Provide the [X, Y] coordinate of the cell's center where the given text is located.  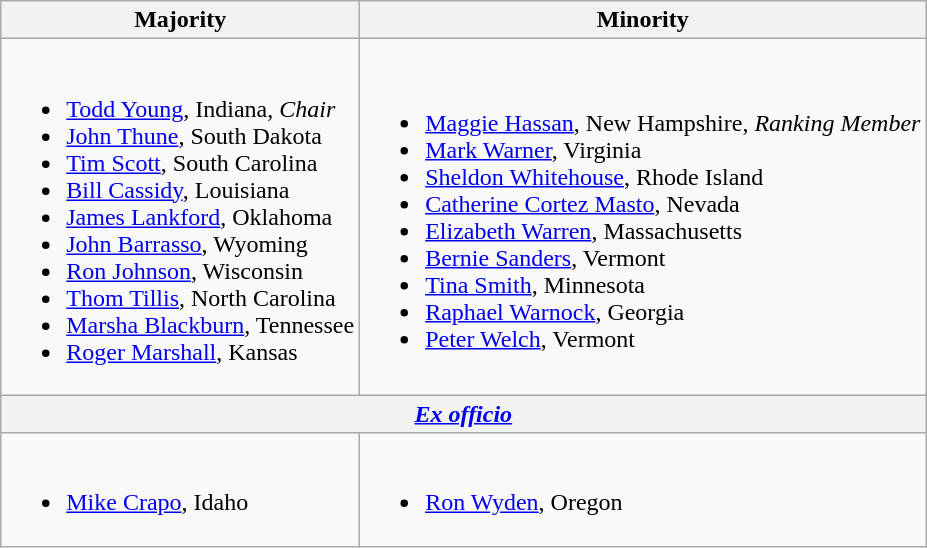
Majority [180, 20]
Mike Crapo, Idaho [180, 490]
Ex officio [464, 414]
Ron Wyden, Oregon [643, 490]
Minority [643, 20]
